Return the (X, Y) coordinate for the center point of the cell that contains the specified text.  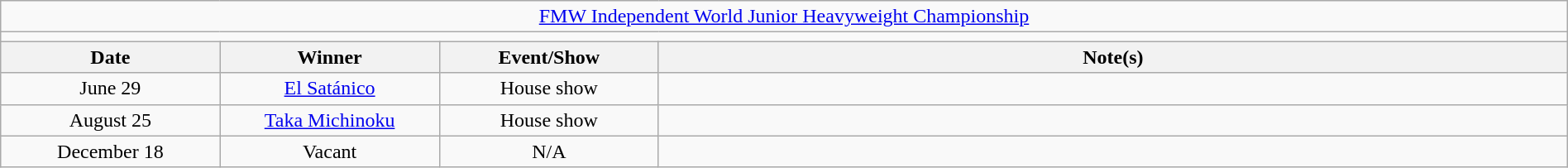
Date (111, 57)
Taka Michinoku (329, 120)
Vacant (329, 151)
El Satánico (329, 89)
Event/Show (549, 57)
June 29 (111, 89)
N/A (549, 151)
FMW Independent World Junior Heavyweight Championship (784, 17)
Winner (329, 57)
August 25 (111, 120)
December 18 (111, 151)
Note(s) (1113, 57)
